Determine the [X, Y] coordinate at the center of the cell enclosing the given text.  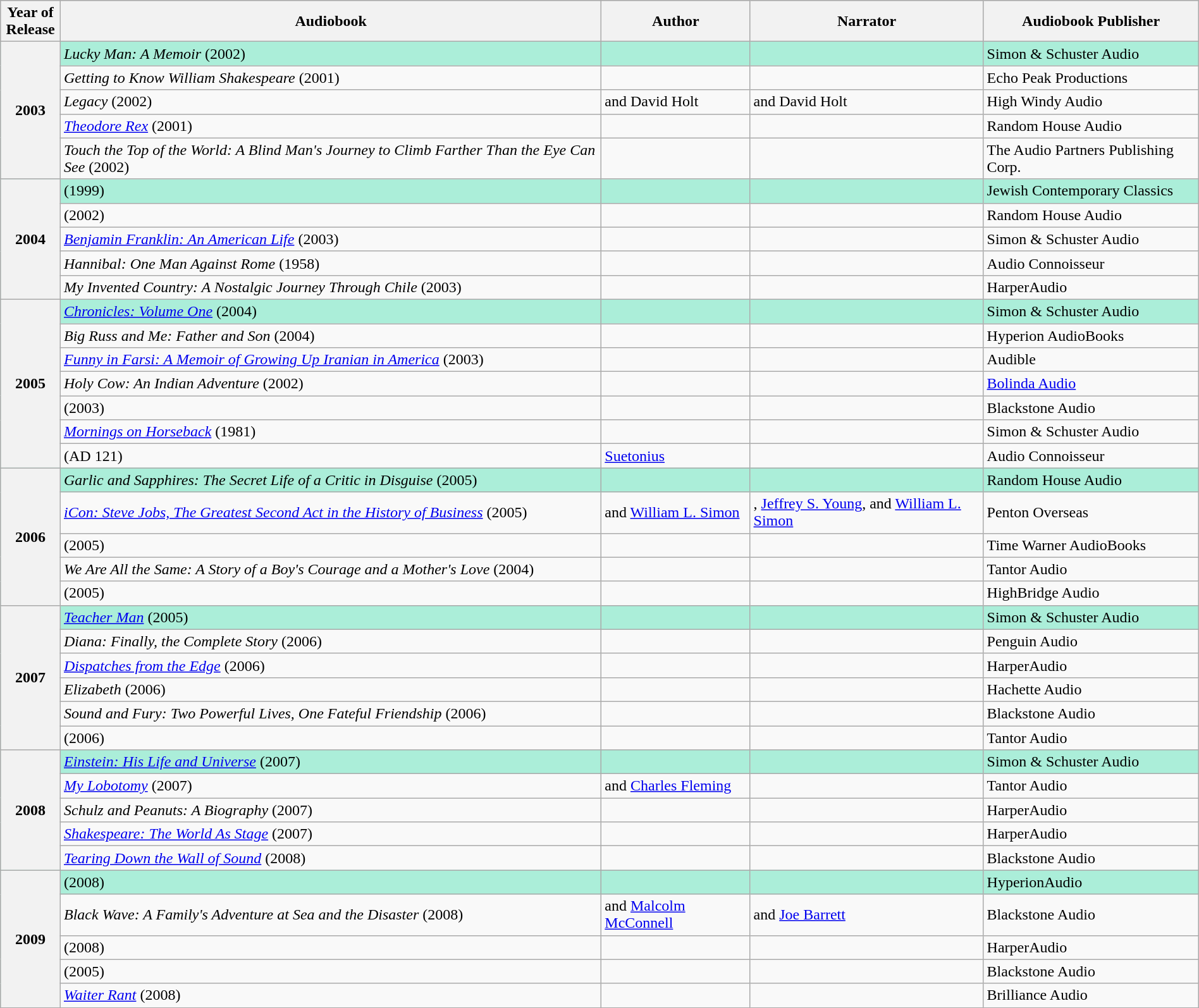
Hachette Audio [1091, 689]
(2002) [330, 215]
Getting to Know William Shakespeare (2001) [330, 78]
Dispatches from the Edge (2006) [330, 665]
Hannibal: One Man Against Rome (1958) [330, 263]
Teacher Man (2005) [330, 617]
Schulz and Peanuts: A Biography (2007) [330, 810]
(2003) [330, 408]
Black Wave: A Family's Adventure at Sea and the Disaster (2008) [330, 914]
and Charles Fleming [675, 786]
Einstein: His Life and Universe (2007) [330, 762]
Brilliance Audio [1091, 995]
, Jeffrey S. Young, and William L. Simon [866, 512]
High Windy Audio [1091, 102]
2009 [30, 938]
2006 [30, 536]
Lucky Man: A Memoir (2002) [330, 54]
Diana: Finally, the Complete Story (2006) [330, 641]
Funny in Farsi: A Memoir of Growing Up Iranian in America (2003) [330, 360]
Waiter Rant (2008) [330, 995]
Author [675, 22]
Sound and Fury: Two Powerful Lives, One Fateful Friendship (2006) [330, 713]
Legacy (2002) [330, 102]
Suetonius [675, 456]
and William L. Simon [675, 512]
2003 [30, 110]
Penton Overseas [1091, 512]
Chronicles: Volume One (2004) [330, 311]
(2006) [330, 738]
Jewish Contemporary Classics [1091, 191]
Shakespeare: The World As Stage (2007) [330, 834]
My Invented Country: A Nostalgic Journey Through Chile (2003) [330, 287]
and Joe Barrett [866, 914]
2005 [30, 383]
Benjamin Franklin: An American Life (2003) [330, 239]
iCon: Steve Jobs, The Greatest Second Act in the History of Business (2005) [330, 512]
2004 [30, 239]
Narrator [866, 22]
Elizabeth (2006) [330, 689]
Garlic and Sapphires: The Secret Life of a Critic in Disguise (2005) [330, 480]
The Audio Partners Publishing Corp. [1091, 158]
Audiobook Publisher [1091, 22]
Hyperion AudioBooks [1091, 336]
Audiobook [330, 22]
Theodore Rex (2001) [330, 126]
and Malcolm McConnell [675, 914]
Time Warner AudioBooks [1091, 545]
Year of Release [30, 22]
Penguin Audio [1091, 641]
Echo Peak Productions [1091, 78]
Audible [1091, 360]
My Lobotomy (2007) [330, 786]
Mornings on Horseback (1981) [330, 432]
Big Russ and Me: Father and Son (2004) [330, 336]
Bolinda Audio [1091, 384]
(1999) [330, 191]
2007 [30, 677]
Holy Cow: An Indian Adventure (2002) [330, 384]
HighBridge Audio [1091, 593]
Touch the Top of the World: A Blind Man's Journey to Climb Farther Than the Eye Can See (2002) [330, 158]
Tearing Down the Wall of Sound (2008) [330, 858]
We Are All the Same: A Story of a Boy's Courage and a Mother's Love (2004) [330, 569]
2008 [30, 810]
(AD 121) [330, 456]
HyperionAudio [1091, 882]
